Detect which cell encompasses the target text, then output its (x, y) center coordinate. 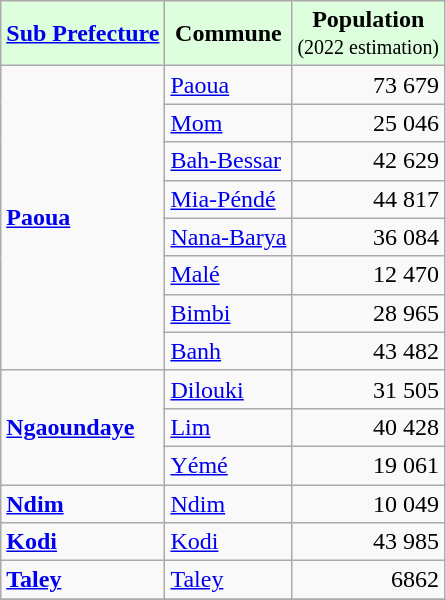
36 084 (368, 237)
43 482 (368, 351)
Nana-Barya (228, 237)
Ngaoundaye (83, 427)
43 985 (368, 542)
12 470 (368, 275)
44 817 (368, 199)
42 629 (368, 161)
Population(2022 estimation) (368, 34)
Commune (228, 34)
Sub Prefecture (83, 34)
Mia-Péndé (228, 199)
73 679 (368, 85)
19 061 (368, 465)
Lim (228, 427)
31 505 (368, 389)
40 428 (368, 427)
Mom (228, 123)
25 046 (368, 123)
28 965 (368, 313)
Yémé (228, 465)
Banh (228, 351)
Malé (228, 275)
Bimbi (228, 313)
Dilouki (228, 389)
10 049 (368, 503)
6862 (368, 580)
Bah-Bessar (228, 161)
